Find where the given text appears and provide that cell's center as [X, Y] coordinate. 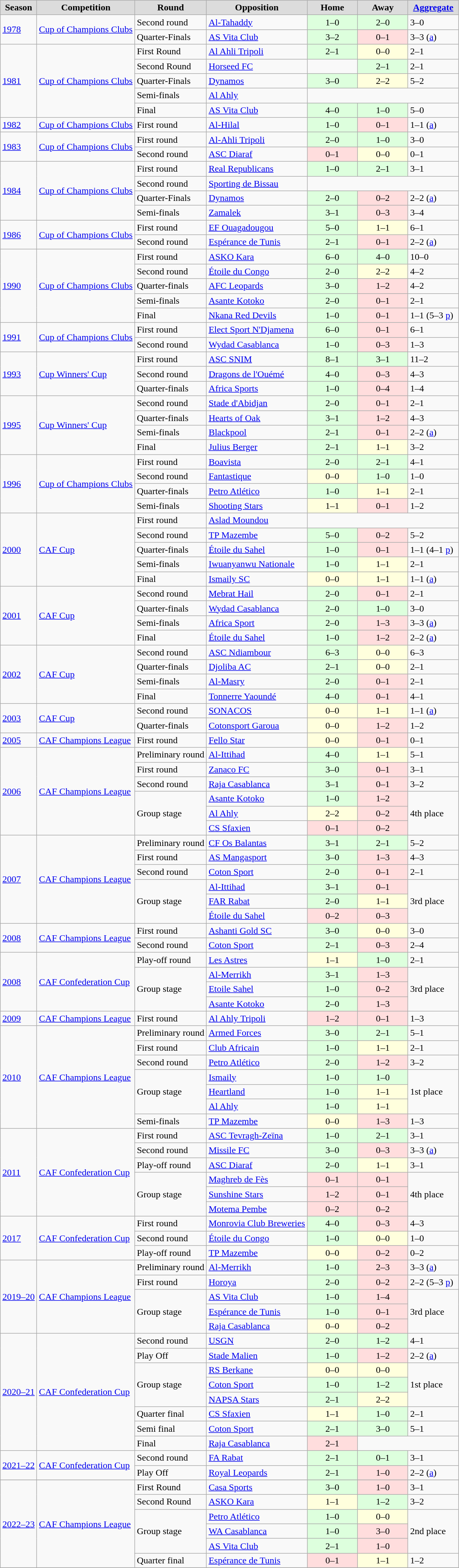
WA Casablanca [257, 1531]
Nkana Red Devils [257, 315]
Africa Sports [257, 388]
Dragons de l'Ouémé [257, 374]
Shooting Stars [257, 506]
NAPSA Stars [257, 1399]
1991 [18, 337]
2019–20 [18, 1297]
Maghreb de Fès [257, 1180]
FAR Rabat [257, 901]
RS Berkane [257, 1370]
Away [382, 8]
1990 [18, 286]
Al-Hilal [257, 125]
Armed Forces [257, 1033]
Cotonsport Garoua [257, 725]
Ismaily [257, 1077]
11–2 [433, 359]
Competition [86, 8]
Horseed FC [257, 66]
8–1 [332, 359]
Blackpool [257, 433]
Missile FC [257, 1150]
Boavista [257, 462]
2003 [18, 718]
Opposition [257, 8]
Season [18, 8]
2–3 [382, 1267]
2010 [18, 1077]
Julius Berger [257, 447]
Ismaily SC [257, 579]
2021–22 [18, 1465]
1–1 (4–1 p) [433, 550]
Elect Sport N'Djamena [257, 330]
USGN [257, 1341]
Heartland [257, 1092]
1995 [18, 425]
AFC Leopards [257, 286]
Fello Star [257, 740]
SONACOS [257, 711]
10–0 [433, 257]
FA Rabat [257, 1458]
Club Africain [257, 1048]
2002 [18, 674]
Stade Malien [257, 1355]
CF Os Balantas [257, 843]
Stade d'Abidjan [257, 403]
Iwuanyanwu Nationale [257, 564]
3–4 [433, 213]
1996 [18, 484]
EF Ouagadougou [257, 227]
2005 [18, 740]
2020–21 [18, 1392]
Al Ahly Tripoli [257, 1018]
Sunshine Stars [257, 1194]
Semi final [170, 1429]
ASC SNIM [257, 359]
Al-Masry [257, 682]
0–4 [382, 388]
Tonnerre Yaoundé [257, 696]
Les Astres [257, 960]
Monrovia Club Breweries [257, 1224]
2017 [18, 1238]
1984 [18, 191]
Horoya [257, 1282]
2022–23 [18, 1524]
Zamalek [257, 213]
2011 [18, 1172]
Hearts of Oak [257, 418]
2000 [18, 550]
Etoile Sahel [257, 989]
AS Mangasport [257, 857]
Motema Pembe [257, 1209]
Aggregate [433, 8]
2007 [18, 879]
1978 [18, 30]
1983 [18, 147]
Al-Ahli Tripoli [257, 139]
2–2 (5–3 p) [433, 1282]
Home [332, 8]
1993 [18, 374]
Real Republicans [257, 169]
Ashanti Gold SC [257, 931]
Sporting de Bissau [257, 184]
Al-Tahaddy [257, 22]
Mebrat Hail [257, 593]
Africa Sport [257, 623]
2nd place [433, 1531]
2009 [18, 1018]
Casa Sports [257, 1487]
Al Ahli Tripoli [257, 52]
Round [170, 8]
2001 [18, 615]
2–4 [433, 945]
1986 [18, 235]
2006 [18, 791]
1981 [18, 81]
Royal Leopards [257, 1473]
Djoliba AC [257, 667]
1–1 (5–3 p) [433, 315]
Fantastique [257, 476]
ASC Ndiambour [257, 652]
ASC Tevragh-Zeïna [257, 1136]
1982 [18, 125]
Zanaco FC [257, 769]
Aslad Moundou [257, 520]
